Pinpoint the cell where the given text exists, returning its (x, y) midpoint coordinate. 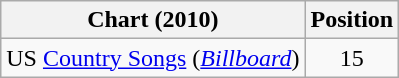
15 (352, 58)
Chart (2010) (153, 20)
US Country Songs (Billboard) (153, 58)
Position (352, 20)
